Capture the cell that displays the provided text and extract its [X, Y] central coordinate. 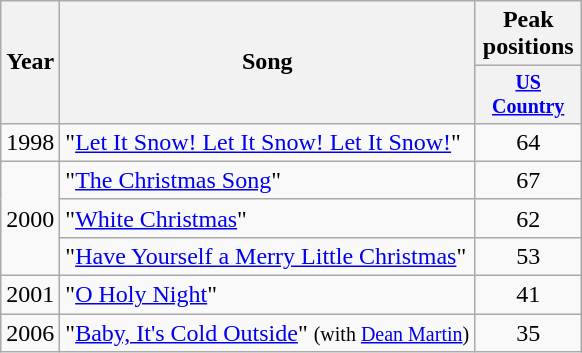
2006 [30, 333]
35 [528, 333]
2001 [30, 295]
Song [268, 62]
53 [528, 256]
"The Christmas Song" [268, 180]
64 [528, 142]
"Baby, It's Cold Outside" (with Dean Martin) [268, 333]
67 [528, 180]
"Let It Snow! Let It Snow! Let It Snow!" [268, 142]
US Country [528, 94]
Year [30, 62]
41 [528, 295]
"Have Yourself a Merry Little Christmas" [268, 256]
Peak positions [528, 34]
"O Holy Night" [268, 295]
1998 [30, 142]
"White Christmas" [268, 218]
2000 [30, 218]
62 [528, 218]
